Output the (x, y) coordinate of the center of the cell containing the given text.  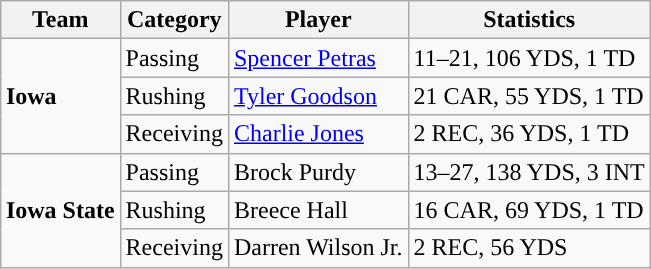
Darren Wilson Jr. (318, 248)
Breece Hall (318, 210)
Team (60, 20)
Category (174, 20)
16 CAR, 69 YDS, 1 TD (529, 210)
2 REC, 36 YDS, 1 TD (529, 134)
Brock Purdy (318, 172)
Tyler Goodson (318, 96)
13–27, 138 YDS, 3 INT (529, 172)
Spencer Petras (318, 58)
Statistics (529, 20)
2 REC, 56 YDS (529, 248)
Iowa State (60, 210)
Iowa (60, 96)
21 CAR, 55 YDS, 1 TD (529, 96)
11–21, 106 YDS, 1 TD (529, 58)
Player (318, 20)
Charlie Jones (318, 134)
